Extract the (X, Y) coordinate from the center of the cell holding the provided text.  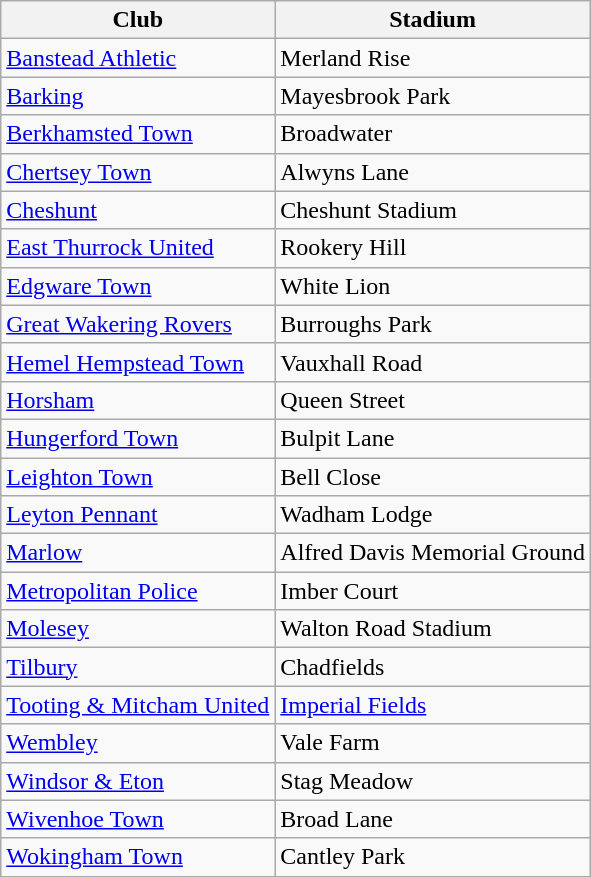
Club (138, 20)
Stadium (433, 20)
Rookery Hill (433, 248)
Wembley (138, 743)
Wadham Lodge (433, 515)
Mayesbrook Park (433, 96)
Molesey (138, 629)
Imber Court (433, 591)
Burroughs Park (433, 324)
Tilbury (138, 667)
Edgware Town (138, 286)
Broadwater (433, 134)
Cantley Park (433, 857)
Metropolitan Police (138, 591)
Leyton Pennant (138, 515)
Wivenhoe Town (138, 819)
Queen Street (433, 400)
Hungerford Town (138, 438)
Wokingham Town (138, 857)
Bell Close (433, 477)
Bulpit Lane (433, 438)
Horsham (138, 400)
Walton Road Stadium (433, 629)
Marlow (138, 553)
Windsor & Eton (138, 781)
Great Wakering Rovers (138, 324)
Barking (138, 96)
Leighton Town (138, 477)
Stag Meadow (433, 781)
Chertsey Town (138, 172)
Banstead Athletic (138, 58)
Hemel Hempstead Town (138, 362)
Merland Rise (433, 58)
Imperial Fields (433, 705)
Tooting & Mitcham United (138, 705)
Cheshunt Stadium (433, 210)
Alfred Davis Memorial Ground (433, 553)
Vale Farm (433, 743)
Cheshunt (138, 210)
Alwyns Lane (433, 172)
White Lion (433, 286)
East Thurrock United (138, 248)
Berkhamsted Town (138, 134)
Vauxhall Road (433, 362)
Broad Lane (433, 819)
Chadfields (433, 667)
